Return (X, Y) of the center of cell containing provided text 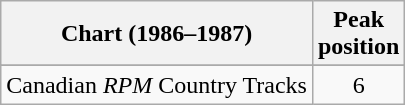
Peakposition (358, 34)
Canadian RPM Country Tracks (157, 85)
6 (358, 85)
Chart (1986–1987) (157, 34)
